Identify which cell holds the provided text, then report its (X, Y) central coordinate. 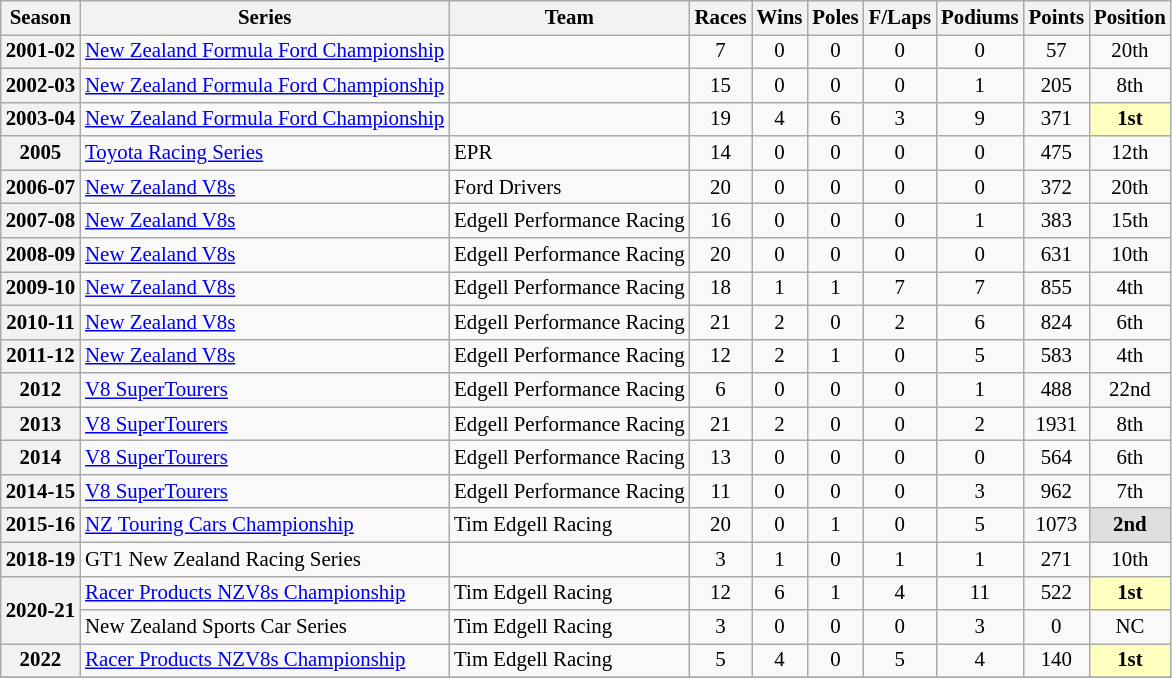
372 (1056, 187)
2018-19 (40, 559)
855 (1056, 288)
2014 (40, 458)
564 (1056, 458)
GT1 New Zealand Racing Series (264, 559)
F/Laps (900, 18)
16 (721, 221)
Points (1056, 18)
Team (569, 18)
Wins (780, 18)
EPR (569, 153)
2014-15 (40, 491)
22nd (1130, 390)
Position (1130, 18)
2012 (40, 390)
NC (1130, 627)
Season (40, 18)
2002-03 (40, 85)
2006-07 (40, 187)
488 (1056, 390)
New Zealand Sports Car Series (264, 627)
13 (721, 458)
824 (1056, 322)
1073 (1056, 525)
2008-09 (40, 255)
Ford Drivers (569, 187)
140 (1056, 661)
2015-16 (40, 525)
19 (721, 119)
Series (264, 18)
962 (1056, 491)
NZ Touring Cars Championship (264, 525)
57 (1056, 51)
2005 (40, 153)
2007-08 (40, 221)
2020-21 (40, 610)
2013 (40, 424)
Poles (835, 18)
2022 (40, 661)
271 (1056, 559)
Races (721, 18)
18 (721, 288)
583 (1056, 356)
2009-10 (40, 288)
7th (1130, 491)
15 (721, 85)
12th (1130, 153)
2010-11 (40, 322)
Podiums (980, 18)
2001-02 (40, 51)
371 (1056, 119)
522 (1056, 593)
9 (980, 119)
2nd (1130, 525)
Toyota Racing Series (264, 153)
1931 (1056, 424)
15th (1130, 221)
631 (1056, 255)
2003-04 (40, 119)
205 (1056, 85)
2011-12 (40, 356)
14 (721, 153)
475 (1056, 153)
383 (1056, 221)
